Output the (X, Y) coordinate of the center of the cell containing the given text.  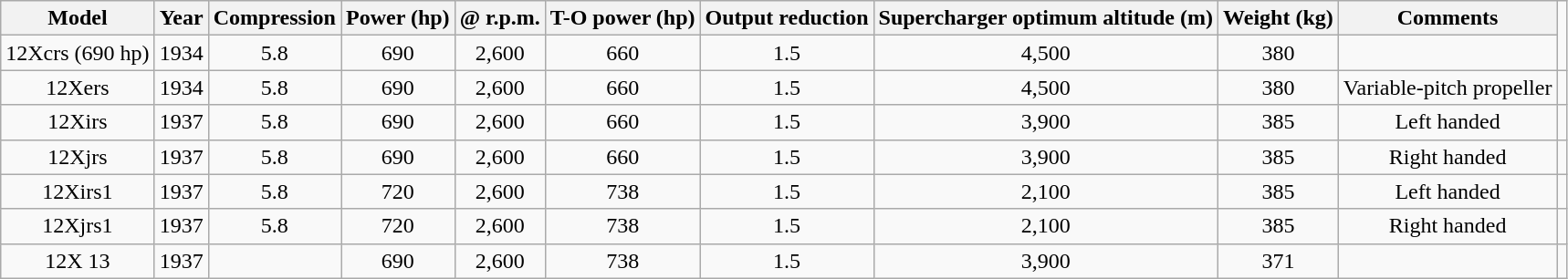
Supercharger optimum altitude (m) (1046, 18)
Year (181, 18)
12Xirs1 (78, 191)
Variable-pitch propeller (1448, 88)
Comments (1448, 18)
Output reduction (787, 18)
12Xers (78, 88)
Model (78, 18)
12Xirs (78, 122)
12Xjrs (78, 157)
371 (1279, 261)
Weight (kg) (1279, 18)
12Xcrs (690 hp) (78, 53)
Compression (274, 18)
12X 13 (78, 261)
12Xjrs1 (78, 226)
T-O power (hp) (622, 18)
@ r.p.m. (500, 18)
Power (hp) (398, 18)
